Scan for the cell matching the given text and deliver its [x, y] coordinate at center. 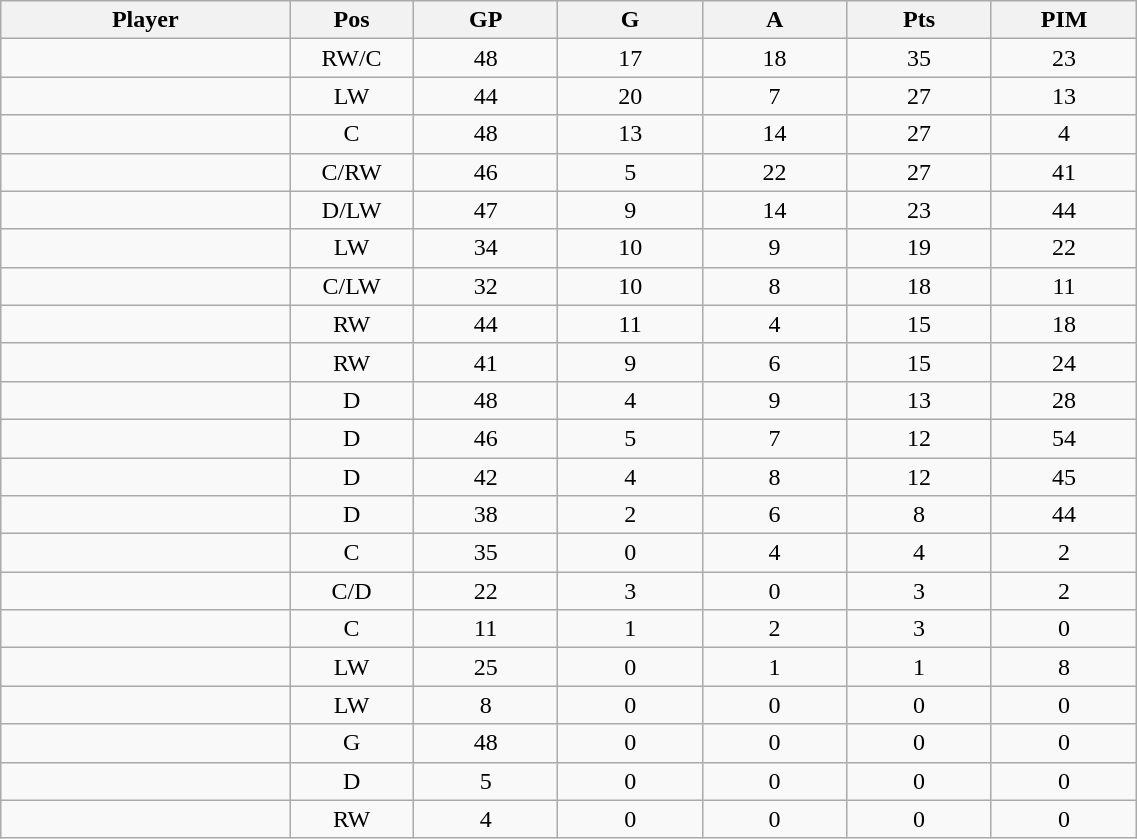
A [774, 20]
42 [485, 477]
C/D [352, 591]
32 [485, 286]
RW/C [352, 58]
38 [485, 515]
34 [485, 248]
Player [146, 20]
Pts [919, 20]
25 [485, 667]
20 [630, 96]
GP [485, 20]
24 [1064, 362]
Pos [352, 20]
C/LW [352, 286]
54 [1064, 438]
19 [919, 248]
PIM [1064, 20]
28 [1064, 400]
45 [1064, 477]
C/RW [352, 172]
D/LW [352, 210]
17 [630, 58]
47 [485, 210]
